Detect which cell encompasses the target text, then output its [X, Y] center coordinate. 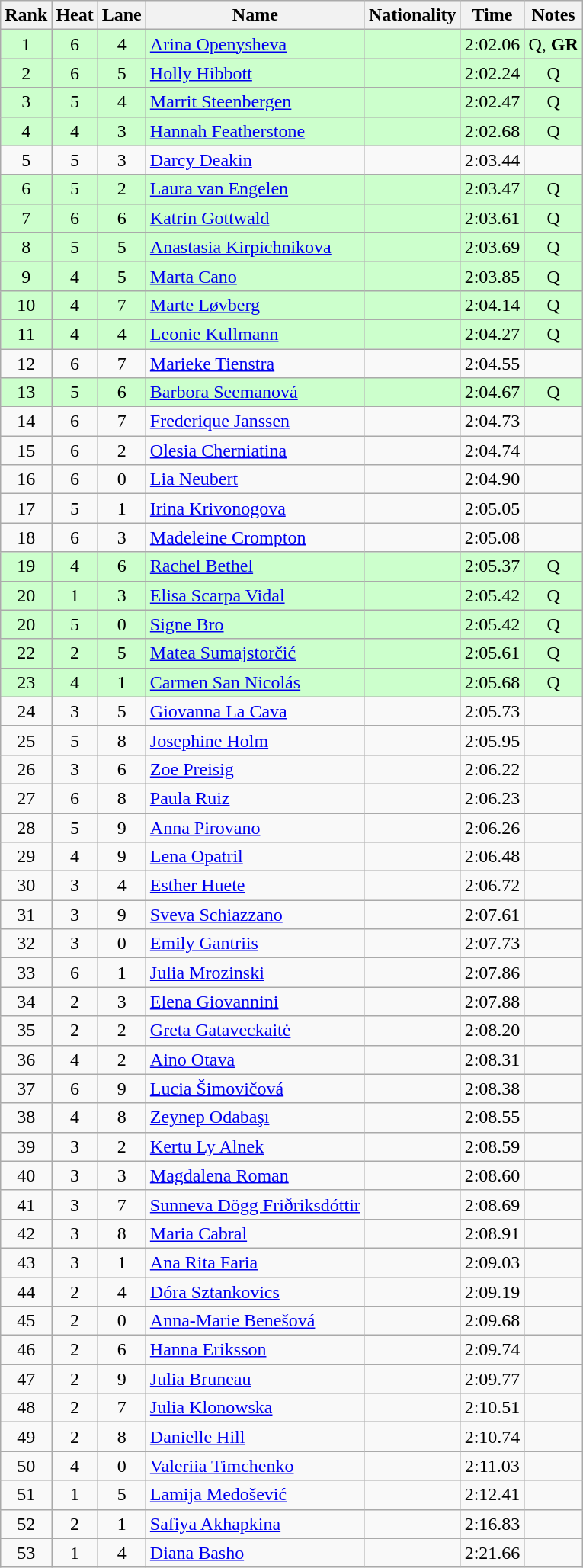
2:05.08 [492, 537]
2:08.60 [492, 1175]
2:05.61 [492, 653]
2:02.06 [492, 44]
Lena Opatril [255, 857]
2:03.61 [492, 218]
52 [26, 1524]
2:06.48 [492, 857]
Anastasia Kirpichnikova [255, 247]
Marieke Tienstra [255, 364]
Valeriia Timchenko [255, 1466]
12 [26, 364]
Darcy Deakin [255, 160]
Lia Neubert [255, 479]
2:07.73 [492, 944]
2:08.31 [492, 1060]
Elena Giovannini [255, 1002]
29 [26, 857]
45 [26, 1321]
17 [26, 508]
2:08.38 [492, 1089]
2:05.95 [492, 740]
2:08.55 [492, 1117]
Name [255, 15]
2:02.24 [492, 73]
2:08.59 [492, 1146]
Heat [75, 15]
2:21.66 [492, 1553]
Giovanna La Cava [255, 711]
35 [26, 1031]
Emily Gantriis [255, 944]
18 [26, 537]
41 [26, 1204]
28 [26, 827]
26 [26, 769]
10 [26, 305]
Katrin Gottwald [255, 218]
2:16.83 [492, 1524]
2:05.73 [492, 711]
22 [26, 653]
46 [26, 1350]
Lucia Šimovičová [255, 1089]
27 [26, 798]
2:12.41 [492, 1495]
2:10.51 [492, 1408]
Sunneva Dögg Friðriksdóttir [255, 1204]
Frederique Janssen [255, 422]
Greta Gataveckaitė [255, 1031]
Signe Bro [255, 624]
Rank [26, 15]
Marrit Steenbergen [255, 102]
23 [26, 682]
Kertu Ly Alnek [255, 1146]
2:10.74 [492, 1437]
Lane [122, 15]
2:02.47 [492, 102]
Diana Basho [255, 1553]
11 [26, 334]
2:02.68 [492, 131]
33 [26, 973]
2:05.37 [492, 566]
2:08.20 [492, 1031]
19 [26, 566]
2:04.67 [492, 393]
2:09.03 [492, 1262]
Irina Krivonogova [255, 508]
15 [26, 451]
44 [26, 1292]
Notes [553, 15]
53 [26, 1553]
Anna Pirovano [255, 827]
Olesia Cherniatina [255, 451]
2:05.68 [492, 682]
31 [26, 915]
2:04.27 [492, 334]
2:07.61 [492, 915]
Holly Hibbott [255, 73]
36 [26, 1060]
Matea Sumajstorčić [255, 653]
Safiya Akhapkina [255, 1524]
Leonie Kullmann [255, 334]
13 [26, 393]
40 [26, 1175]
Hannah Featherstone [255, 131]
Julia Bruneau [255, 1379]
43 [26, 1262]
2:04.55 [492, 364]
47 [26, 1379]
Barbora Seemanová [255, 393]
Marta Cano [255, 276]
16 [26, 479]
32 [26, 944]
51 [26, 1495]
2:09.77 [492, 1379]
34 [26, 1002]
Elisa Scarpa Vidal [255, 595]
Maria Cabral [255, 1233]
30 [26, 886]
2:09.74 [492, 1350]
2:05.05 [492, 508]
50 [26, 1466]
2:08.91 [492, 1233]
2:03.69 [492, 247]
Paula Ruiz [255, 798]
2:04.90 [492, 479]
Julia Mrozinski [255, 973]
2:06.22 [492, 769]
2:06.72 [492, 886]
2:03.44 [492, 160]
Arina Openysheva [255, 44]
Nationality [412, 15]
2:03.85 [492, 276]
2:04.74 [492, 451]
Josephine Holm [255, 740]
2:07.88 [492, 1002]
Carmen San Nicolás [255, 682]
Danielle Hill [255, 1437]
Marte Løvberg [255, 305]
Laura van Engelen [255, 189]
Esther Huete [255, 886]
48 [26, 1408]
42 [26, 1233]
Aino Otava [255, 1060]
2:06.26 [492, 827]
2:03.47 [492, 189]
2:11.03 [492, 1466]
Madeleine Crompton [255, 537]
Q, GR [553, 44]
24 [26, 711]
Time [492, 15]
14 [26, 422]
Ana Rita Faria [255, 1262]
Zoe Preisig [255, 769]
2:07.86 [492, 973]
2:04.14 [492, 305]
2:09.68 [492, 1321]
37 [26, 1089]
Julia Klonowska [255, 1408]
Sveva Schiazzano [255, 915]
39 [26, 1146]
Anna-Marie Benešová [255, 1321]
Zeynep Odabaşı [255, 1117]
49 [26, 1437]
2:04.73 [492, 422]
Rachel Bethel [255, 566]
Lamija Medošević [255, 1495]
2:08.69 [492, 1204]
2:09.19 [492, 1292]
Magdalena Roman [255, 1175]
Dóra Sztankovics [255, 1292]
25 [26, 740]
Hanna Eriksson [255, 1350]
38 [26, 1117]
2:06.23 [492, 798]
